Detect which cell encompasses the target text, then output its (X, Y) center coordinate. 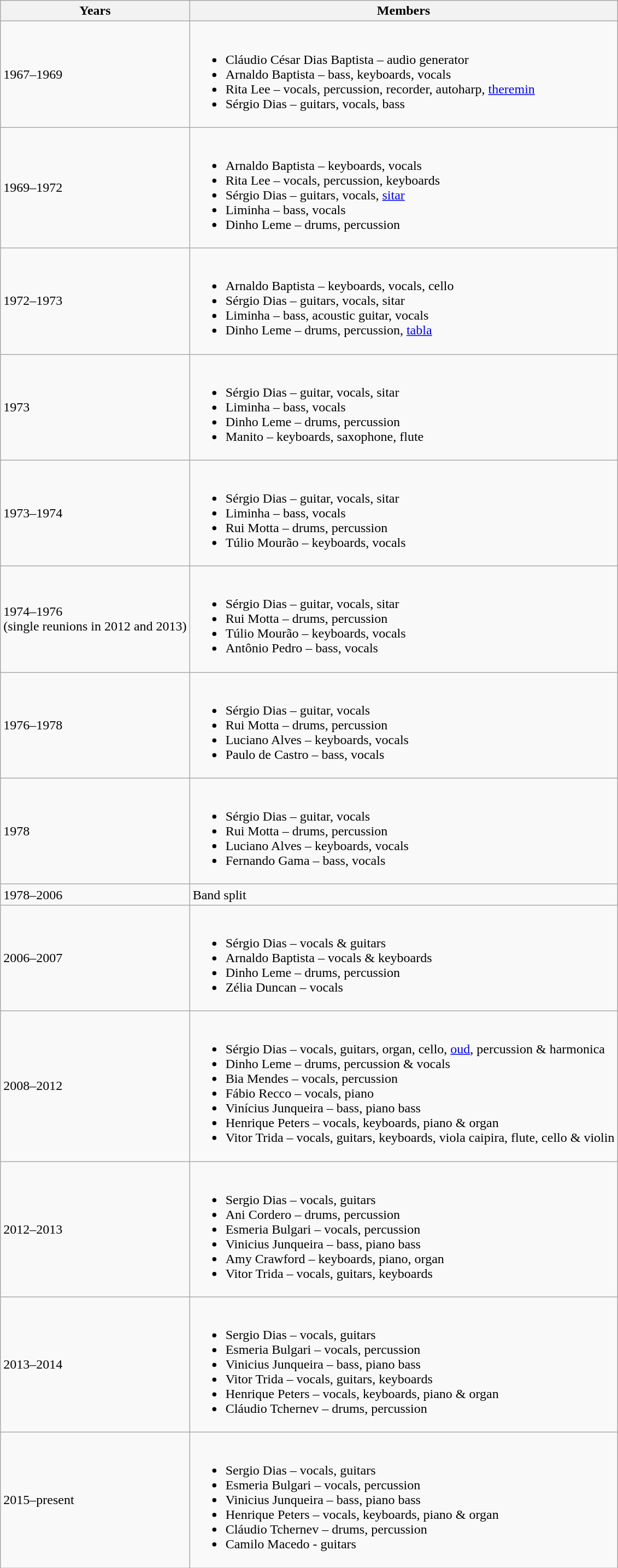
1969–1972 (95, 188)
1976–1978 (95, 725)
Sérgio Dias – guitar, vocalsRui Motta – drums, percussionLuciano Alves – keyboards, vocalsPaulo de Castro – bass, vocals (403, 725)
1973 (95, 407)
Members (403, 11)
Sérgio Dias – guitar, vocals, sitarLiminha – bass, vocalsDinho Leme – drums, percussionManito – keyboards, saxophone, flute (403, 407)
2008–2012 (95, 1086)
Years (95, 11)
Sérgio Dias – guitar, vocalsRui Motta – drums, percussionLuciano Alves – keyboards, vocalsFernando Gama – bass, vocals (403, 831)
1978 (95, 831)
1974–1976(single reunions in 2012 and 2013) (95, 619)
2013–2014 (95, 1365)
2012–2013 (95, 1229)
1967–1969 (95, 74)
Sérgio Dias – guitar, vocals, sitarLiminha – bass, vocalsRui Motta – drums, percussionTúlio Mourão – keyboards, vocals (403, 513)
1978–2006 (95, 894)
Sérgio Dias – guitar, vocals, sitarRui Motta – drums, percussionTúlio Mourão – keyboards, vocalsAntônio Pedro – bass, vocals (403, 619)
Band split (403, 894)
Sérgio Dias – vocals & guitarsArnaldo Baptista – vocals & keyboardsDinho Leme – drums, percussionZélia Duncan – vocals (403, 958)
2015–present (95, 1500)
1973–1974 (95, 513)
1972–1973 (95, 301)
2006–2007 (95, 958)
